Identify which cell holds the provided text, then report its (X, Y) central coordinate. 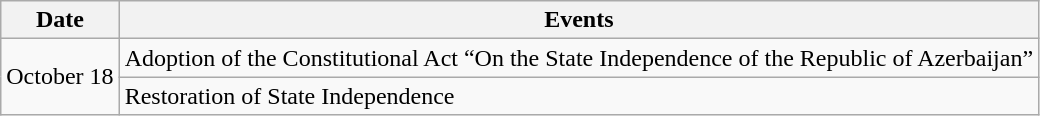
Events (578, 20)
October 18 (60, 77)
Restoration of State Independence (578, 96)
Date (60, 20)
Adoption of the Constitutional Act “On the State Independence of the Republic of Azerbaijan” (578, 58)
